Return the (X, Y) coordinate for the center point of the cell that contains the specified text.  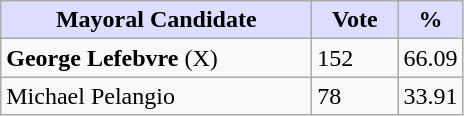
George Lefebvre (X) (156, 58)
33.91 (430, 96)
% (430, 20)
66.09 (430, 58)
152 (355, 58)
Mayoral Candidate (156, 20)
78 (355, 96)
Michael Pelangio (156, 96)
Vote (355, 20)
